Search for the cell housing the specified text and yield its (x, y) center coordinate. 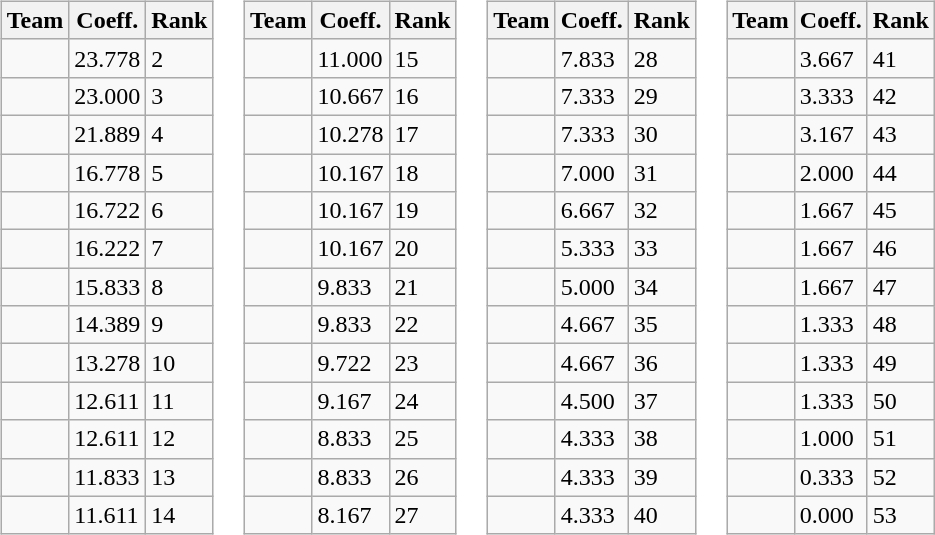
28 (662, 58)
21.889 (108, 134)
52 (900, 477)
11.833 (108, 477)
5.000 (592, 287)
23.000 (108, 96)
53 (900, 515)
47 (900, 287)
41 (900, 58)
44 (900, 173)
21 (422, 287)
50 (900, 401)
6 (180, 211)
14 (180, 515)
2 (180, 58)
1.000 (830, 439)
9.167 (350, 401)
6.667 (592, 211)
34 (662, 287)
18 (422, 173)
10 (180, 363)
3.333 (830, 96)
8.167 (350, 515)
2.000 (830, 173)
3.167 (830, 134)
14.389 (108, 325)
0.000 (830, 515)
42 (900, 96)
39 (662, 477)
17 (422, 134)
33 (662, 249)
12 (180, 439)
16.222 (108, 249)
4.500 (592, 401)
32 (662, 211)
20 (422, 249)
13.278 (108, 363)
7.000 (592, 173)
38 (662, 439)
11.000 (350, 58)
3.667 (830, 58)
35 (662, 325)
7 (180, 249)
19 (422, 211)
15 (422, 58)
10.278 (350, 134)
46 (900, 249)
16.778 (108, 173)
5.333 (592, 249)
30 (662, 134)
25 (422, 439)
31 (662, 173)
36 (662, 363)
23 (422, 363)
11.611 (108, 515)
5 (180, 173)
4 (180, 134)
29 (662, 96)
24 (422, 401)
13 (180, 477)
0.333 (830, 477)
22 (422, 325)
7.833 (592, 58)
37 (662, 401)
48 (900, 325)
9 (180, 325)
10.667 (350, 96)
45 (900, 211)
9.722 (350, 363)
8 (180, 287)
16.722 (108, 211)
26 (422, 477)
49 (900, 363)
43 (900, 134)
11 (180, 401)
40 (662, 515)
51 (900, 439)
27 (422, 515)
23.778 (108, 58)
16 (422, 96)
15.833 (108, 287)
3 (180, 96)
